From the cell containing the given text, extract its center point as (X, Y) coordinate. 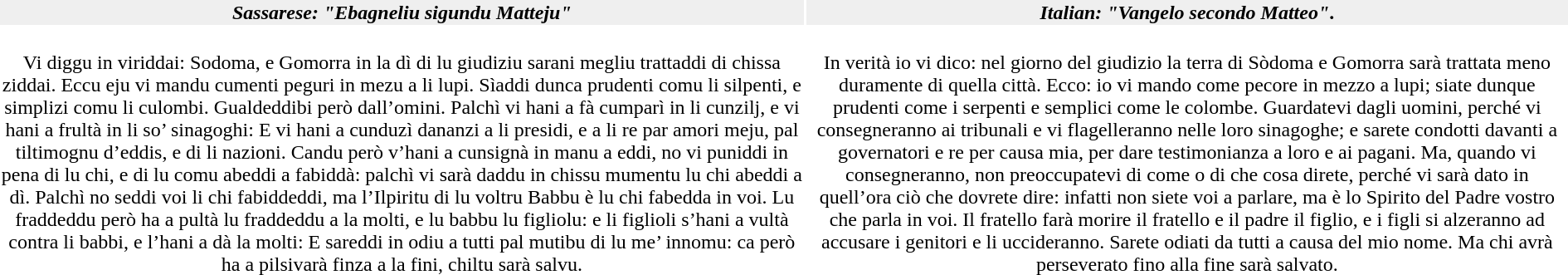
Italian: "Vangelo secondo Matteo". (1187, 12)
Sassarese: "Ebagneliu sigundu Matteju" (402, 12)
